Pinpoint the cell where the given text exists, returning its [X, Y] midpoint coordinate. 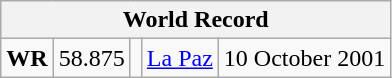
10 October 2001 [304, 58]
La Paz [180, 58]
WR [27, 58]
World Record [196, 20]
58.875 [92, 58]
